Scan for the cell matching the given text and deliver its (X, Y) coordinate at center. 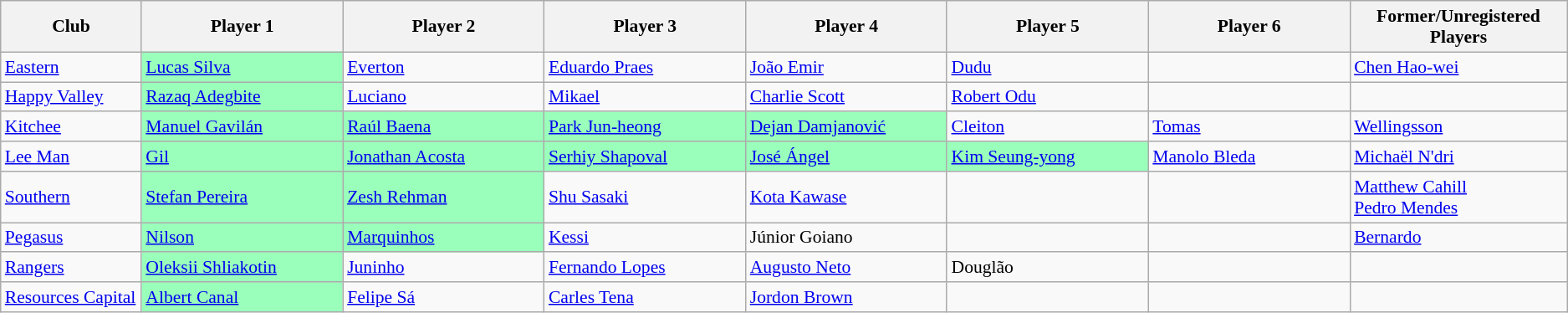
Matthew Cahill Pedro Mendes (1458, 198)
Douglão (1047, 268)
Cleiton (1047, 127)
Charlie Scott (846, 97)
Robert Odu (1047, 97)
Michaël N'dri (1458, 156)
Chen Hao-wei (1458, 67)
Former/Unregistered Players (1458, 27)
Wellingsson (1458, 127)
Park Jun-heong (646, 127)
Manuel Gavilán (243, 127)
Happy Valley (72, 97)
Jordon Brown (846, 297)
Razaq Adegbite (243, 97)
Dejan Damjanović (846, 127)
Kitchee (72, 127)
Felipe Sá (443, 297)
Júnior Goiano (846, 238)
Kim Seung-yong (1047, 156)
Fernando Lopes (646, 268)
Player 5 (1047, 27)
Serhiy Shapoval (646, 156)
Nilson (243, 238)
Augusto Neto (846, 268)
Player 6 (1249, 27)
Dudu (1047, 67)
Luciano (443, 97)
Raúl Baena (443, 127)
Oleksii Shliakotin (243, 268)
Bernardo (1458, 238)
Kessi (646, 238)
Player 2 (443, 27)
Pegasus (72, 238)
Mikael (646, 97)
Club (72, 27)
Juninho (443, 268)
Manolo Bleda (1249, 156)
Shu Sasaki (646, 198)
João Emir (846, 67)
Zesh Rehman (443, 198)
Albert Canal (243, 297)
Player 3 (646, 27)
Carles Tena (646, 297)
Everton (443, 67)
Eastern (72, 67)
Lucas Silva (243, 67)
Player 4 (846, 27)
Tomas (1249, 127)
Eduardo Praes (646, 67)
Kota Kawase (846, 198)
Lee Man (72, 156)
Marquinhos (443, 238)
Jonathan Acosta (443, 156)
José Ángel (846, 156)
Rangers (72, 268)
Player 1 (243, 27)
Gil (243, 156)
Stefan Pereira (243, 198)
Resources Capital (72, 297)
Southern (72, 198)
